Identify which cell holds the provided text, then report its (x, y) central coordinate. 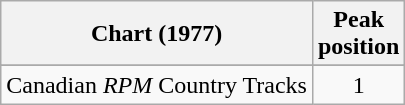
1 (358, 85)
Canadian RPM Country Tracks (157, 85)
Peakposition (358, 34)
Chart (1977) (157, 34)
